Return [x, y] of the center of cell containing provided text 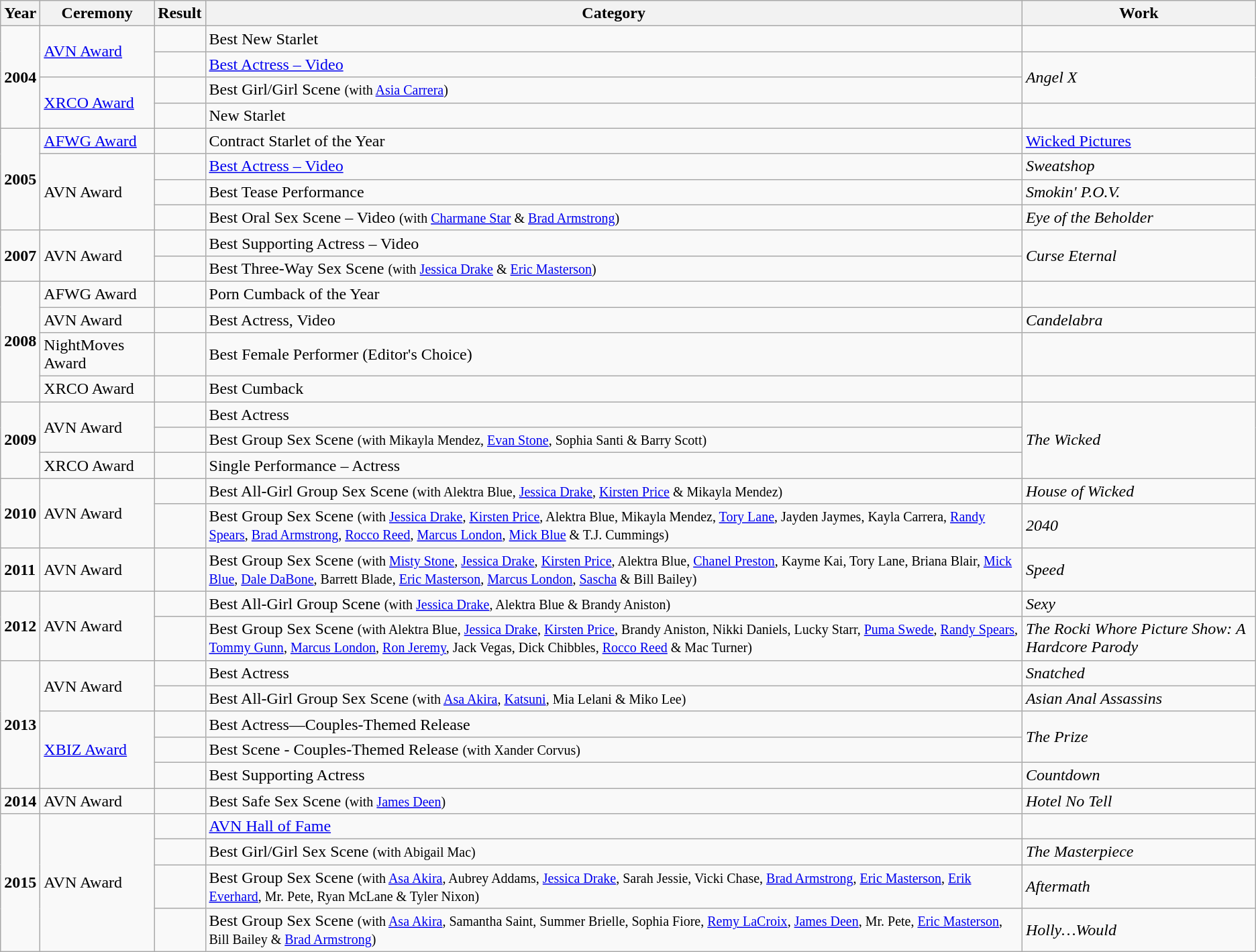
Best Tease Performance [613, 192]
2040 [1139, 526]
House of Wicked [1139, 491]
Best Actress, Video [613, 320]
Smokin' P.O.V. [1139, 192]
Asian Anal Assassins [1139, 698]
Hotel No Tell [1139, 800]
The Wicked [1139, 440]
Best Actress—Couples-Themed Release [613, 724]
New Starlet [613, 115]
Best Group Sex Scene (with Mikayla Mendez, Evan Stone, Sophia Santi & Barry Scott) [613, 440]
Best Supporting Actress [613, 775]
Curse Eternal [1139, 256]
2005 [20, 179]
Angel X [1139, 77]
2004 [20, 77]
The Prize [1139, 737]
Wicked Pictures [1139, 141]
2013 [20, 724]
Snatched [1139, 673]
Sweatshop [1139, 166]
Best New Starlet [613, 39]
Ceremony [97, 13]
Single Performance – Actress [613, 466]
Eye of the Beholder [1139, 217]
2010 [20, 513]
Best Female Performer (Editor's Choice) [613, 354]
Work [1139, 13]
Result [180, 13]
Best Supporting Actress – Video [613, 243]
2015 [20, 883]
Aftermath [1139, 887]
2008 [20, 341]
The Rocki Whore Picture Show: A Hardcore Parody [1139, 639]
Best Safe Sex Scene (with James Deen) [613, 800]
The Masterpiece [1139, 852]
2014 [20, 800]
Best Girl/Girl Sex Scene (with Abigail Mac) [613, 852]
Candelabra [1139, 320]
Best Oral Sex Scene – Video (with Charmane Star & Brad Armstrong) [613, 217]
Contract Starlet of the Year [613, 141]
NightMoves Award [97, 354]
Best Scene - Couples-Themed Release (with Xander Corvus) [613, 749]
Speed [1139, 569]
2011 [20, 569]
Countdown [1139, 775]
Year [20, 13]
Best Three-Way Sex Scene (with Jessica Drake & Eric Masterson) [613, 268]
2012 [20, 625]
Best All-Girl Group Scene (with Jessica Drake, Alektra Blue & Brandy Aniston) [613, 604]
Best Girl/Girl Scene (with Asia Carrera) [613, 90]
AVN Hall of Fame [613, 827]
Category [613, 13]
Holly…Would [1139, 930]
Best All-Girl Group Sex Scene (with Alektra Blue, Jessica Drake, Kirsten Price & Mikayla Mendez) [613, 491]
2009 [20, 440]
Porn Cumback of the Year [613, 294]
XBIZ Award [97, 749]
2007 [20, 256]
Best Cumback [613, 389]
Sexy [1139, 604]
Best All-Girl Group Sex Scene (with Asa Akira, Katsuni, Mia Lelani & Miko Lee) [613, 698]
